Determine the [x, y] coordinate at the center of the cell enclosing the given text.  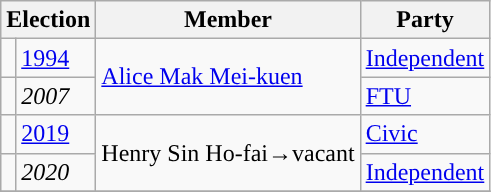
Civic [425, 134]
2007 [56, 96]
FTU [425, 96]
Alice Mak Mei-kuen [228, 77]
1994 [56, 58]
2019 [56, 134]
Party [425, 20]
Member [228, 20]
Election [48, 20]
2020 [56, 172]
Henry Sin Ho-fai→vacant [228, 153]
